Locate the cell with the specified text and output its (X, Y) center coordinate. 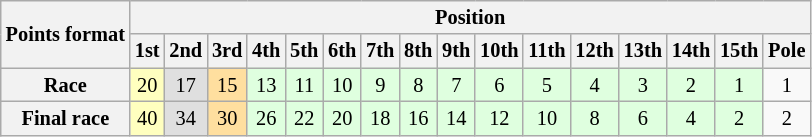
13 (266, 85)
16 (418, 118)
9th (456, 51)
12 (499, 118)
11th (546, 51)
5 (546, 85)
3 (643, 85)
Position (470, 17)
17 (186, 85)
18 (380, 118)
14th (691, 51)
7 (456, 85)
15 (227, 85)
8th (418, 51)
14 (456, 118)
Race (66, 85)
30 (227, 118)
5th (304, 51)
4th (266, 51)
6th (342, 51)
13th (643, 51)
22 (304, 118)
34 (186, 118)
1st (148, 51)
9 (380, 85)
15th (739, 51)
7th (380, 51)
2nd (186, 51)
26 (266, 118)
Pole (786, 51)
11 (304, 85)
10th (499, 51)
Points format (66, 34)
3rd (227, 51)
Final race (66, 118)
12th (594, 51)
40 (148, 118)
